Provide the [x, y] coordinate of the cell's center where the given text is located.  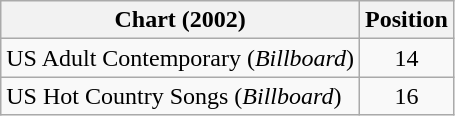
16 [407, 96]
Position [407, 20]
14 [407, 58]
US Adult Contemporary (Billboard) [180, 58]
US Hot Country Songs (Billboard) [180, 96]
Chart (2002) [180, 20]
